Scan for the cell matching the given text and deliver its (x, y) coordinate at center. 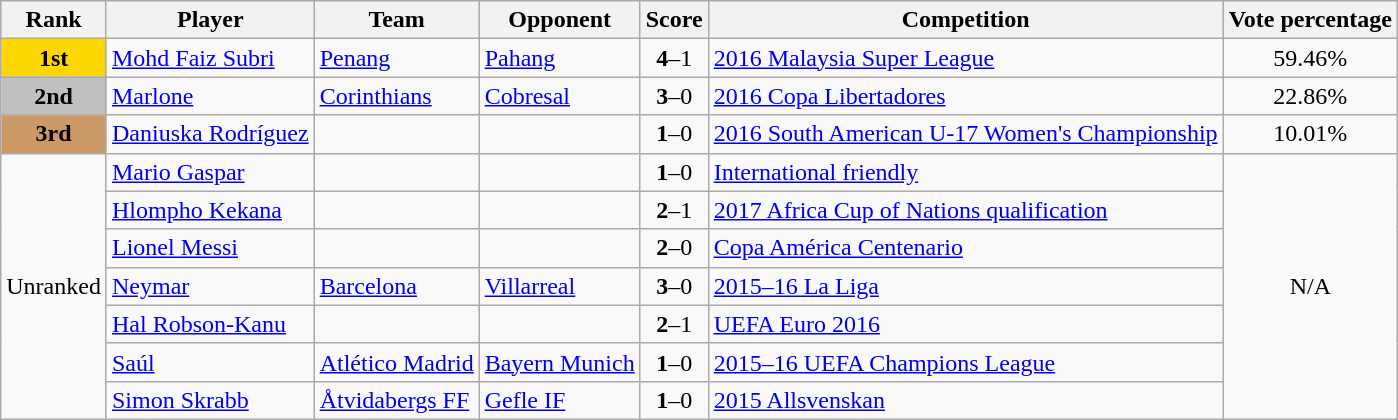
Barcelona (396, 286)
Marlone (210, 96)
Lionel Messi (210, 248)
Player (210, 20)
2016 South American U-17 Women's Championship (966, 134)
Pahang (560, 58)
Neymar (210, 286)
Gefle IF (560, 400)
2015–16 La Liga (966, 286)
4–1 (674, 58)
59.46% (1310, 58)
Penang (396, 58)
2017 Africa Cup of Nations qualification (966, 210)
2016 Copa Libertadores (966, 96)
International friendly (966, 172)
Score (674, 20)
Corinthians (396, 96)
Bayern Munich (560, 362)
3rd (54, 134)
Villarreal (560, 286)
Competition (966, 20)
Cobresal (560, 96)
2nd (54, 96)
Mohd Faiz Subri (210, 58)
Mario Gaspar (210, 172)
Saúl (210, 362)
Team (396, 20)
Opponent (560, 20)
Åtvidabergs FF (396, 400)
Simon Skrabb (210, 400)
2016 Malaysia Super League (966, 58)
2–0 (674, 248)
2015 Allsvenskan (966, 400)
UEFA Euro 2016 (966, 324)
Atlético Madrid (396, 362)
Hal Robson-Kanu (210, 324)
2015–16 UEFA Champions League (966, 362)
22.86% (1310, 96)
Rank (54, 20)
Daniuska Rodríguez (210, 134)
Vote percentage (1310, 20)
Unranked (54, 286)
10.01% (1310, 134)
Copa América Centenario (966, 248)
N/A (1310, 286)
1st (54, 58)
Hlompho Kekana (210, 210)
